Scan for the cell matching the given text and deliver its [x, y] coordinate at center. 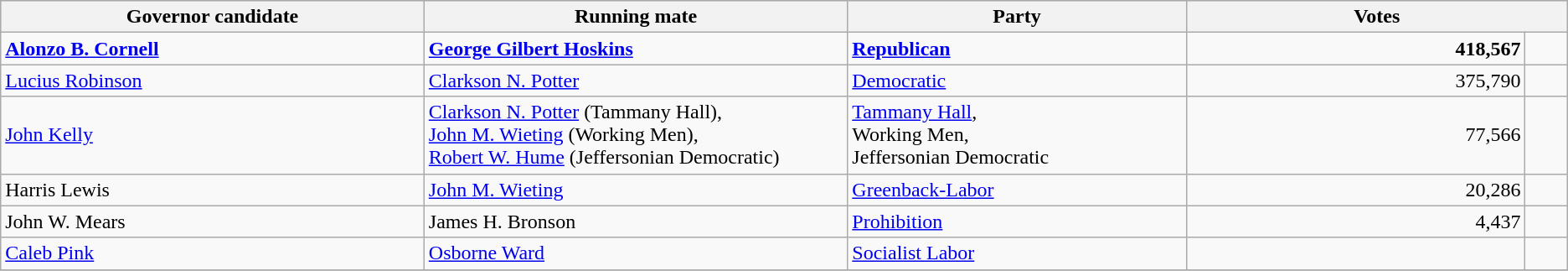
4,437 [1355, 221]
Clarkson N. Potter (Tammany Hall), John M. Wieting (Working Men), Robert W. Hume (Jeffersonian Democratic) [636, 135]
20,286 [1355, 190]
Party [1017, 17]
Democratic [1017, 81]
Votes [1377, 17]
Harris Lewis [213, 190]
John M. Wieting [636, 190]
Alonzo B. Cornell [213, 49]
Tammany Hall, Working Men, Jeffersonian Democratic [1017, 135]
375,790 [1355, 81]
James H. Bronson [636, 221]
Clarkson N. Potter [636, 81]
Socialist Labor [1017, 253]
Prohibition [1017, 221]
George Gilbert Hoskins [636, 49]
Osborne Ward [636, 253]
Running mate [636, 17]
John W. Mears [213, 221]
John Kelly [213, 135]
Lucius Robinson [213, 81]
418,567 [1355, 49]
Caleb Pink [213, 253]
Republican [1017, 49]
Greenback-Labor [1017, 190]
77,566 [1355, 135]
Governor candidate [213, 17]
